Identify which cell holds the provided text, then report its (X, Y) central coordinate. 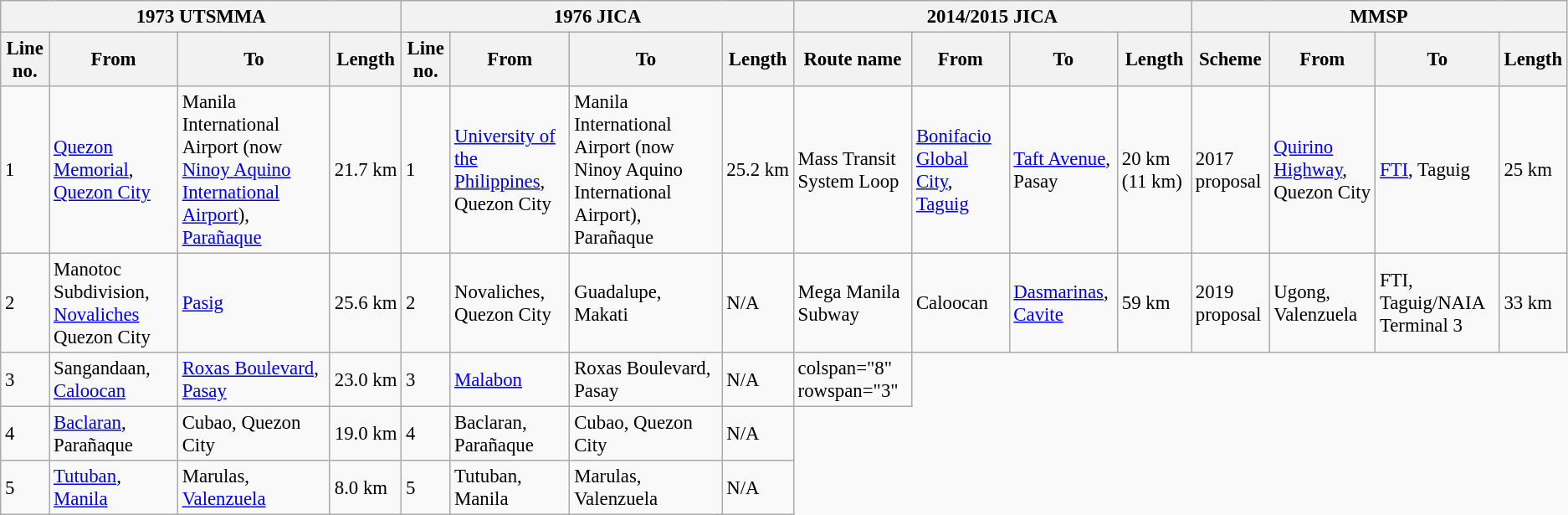
59 km (1155, 303)
Sangandaan, Caloocan (114, 380)
Quirino Highway, Quezon City (1322, 170)
colspan="8" rowspan="3" (852, 380)
2017 proposal (1230, 170)
FTI, Taguig/NAIA Terminal 3 (1437, 303)
Guadalupe, Makati (646, 303)
Dasmarinas, Cavite (1063, 303)
Bonifacio Global City, Taguig (961, 170)
2019 proposal (1230, 303)
University of the Philippines, Quezon City (510, 170)
1973 UTSMMA (201, 17)
25.2 km (758, 170)
Manotoc Subdivision, Novaliches Quezon City (114, 303)
Novaliches, Quezon City (510, 303)
25 km (1533, 170)
MMSP (1379, 17)
Scheme (1230, 60)
Caloocan (961, 303)
23.0 km (365, 380)
Route name (852, 60)
Malabon (510, 380)
21.7 km (365, 170)
19.0 km (365, 434)
33 km (1533, 303)
FTI, Taguig (1437, 170)
Quezon Memorial, Quezon City (114, 170)
25.6 km (365, 303)
Mass Transit System Loop (852, 170)
8.0 km (365, 487)
20 km (11 km) (1155, 170)
1976 JICA (597, 17)
Ugong, Valenzuela (1322, 303)
Taft Avenue, Pasay (1063, 170)
Pasig (254, 303)
2014/2015 JICA (992, 17)
Mega Manila Subway (852, 303)
